Locate the cell with the specified text and output its [X, Y] center coordinate. 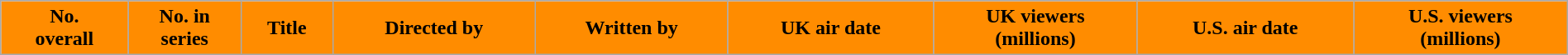
UK air date [830, 28]
No. inseries [185, 28]
Directed by [433, 28]
U.S. air date [1245, 28]
Written by [632, 28]
Title [288, 28]
UK viewers(millions) [1035, 28]
U.S. viewers(millions) [1460, 28]
No.overall [65, 28]
